Output the [x, y] coordinate of the center of the cell containing the given text.  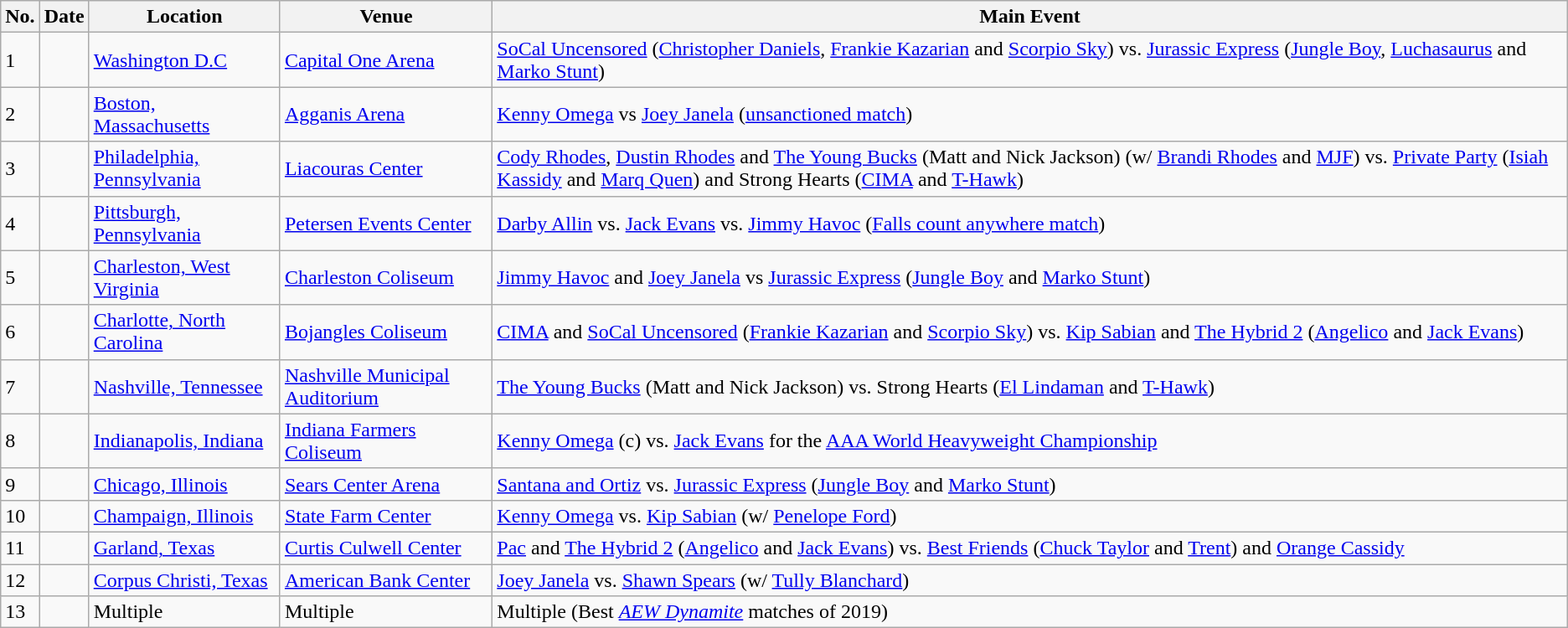
Capital One Arena [385, 60]
The Young Bucks (Matt and Nick Jackson) vs. Strong Hearts (El Lindaman and T-Hawk) [1030, 387]
Kenny Omega (c) vs. Jack Evans for the AAA World Heavyweight Championship [1030, 440]
Joey Janela vs. Shawn Spears (w/ Tully Blanchard) [1030, 580]
Chicago, Illinois [184, 484]
State Farm Center [385, 516]
Pac and The Hybrid 2 (Angelico and Jack Evans) vs. Best Friends (Chuck Taylor and Trent) and Orange Cassidy [1030, 548]
1 [20, 60]
2 [20, 114]
SoCal Uncensored (Christopher Daniels, Frankie Kazarian and Scorpio Sky) vs. Jurassic Express (Jungle Boy, Luchasaurus and Marko Stunt) [1030, 60]
Charlotte, North Carolina [184, 332]
No. [20, 17]
Washington D.C [184, 60]
Kenny Omega vs. Kip Sabian (w/ Penelope Ford) [1030, 516]
Santana and Ortiz vs. Jurassic Express (Jungle Boy and Marko Stunt) [1030, 484]
Pittsburgh, Pennsylvania [184, 223]
Bojangles Coliseum [385, 332]
8 [20, 440]
Boston, Massachusetts [184, 114]
4 [20, 223]
Multiple (Best AEW Dynamite matches of 2019) [1030, 612]
7 [20, 387]
Corpus Christi, Texas [184, 580]
13 [20, 612]
6 [20, 332]
Nashville Municipal Auditorium [385, 387]
Date [64, 17]
Philadelphia, Pennsylvania [184, 169]
Main Event [1030, 17]
5 [20, 278]
12 [20, 580]
Petersen Events Center [385, 223]
Jimmy Havoc and Joey Janela vs Jurassic Express (Jungle Boy and Marko Stunt) [1030, 278]
Kenny Omega vs Joey Janela (unsanctioned match) [1030, 114]
Charleston, West Virginia [184, 278]
3 [20, 169]
CIMA and SoCal Uncensored (Frankie Kazarian and Scorpio Sky) vs. Kip Sabian and The Hybrid 2 (Angelico and Jack Evans) [1030, 332]
Nashville, Tennessee [184, 387]
Champaign, Illinois [184, 516]
American Bank Center [385, 580]
11 [20, 548]
9 [20, 484]
Indiana Farmers Coliseum [385, 440]
10 [20, 516]
Agganis Arena [385, 114]
Curtis Culwell Center [385, 548]
Liacouras Center [385, 169]
Indianapolis, Indiana [184, 440]
Venue [385, 17]
Darby Allin vs. Jack Evans vs. Jimmy Havoc (Falls count anywhere match) [1030, 223]
Sears Center Arena [385, 484]
Location [184, 17]
Garland, Texas [184, 548]
Charleston Coliseum [385, 278]
